Return the (x, y) coordinate for the center point of the cell that contains the specified text.  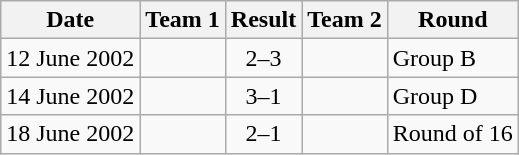
2–3 (263, 58)
14 June 2002 (70, 96)
12 June 2002 (70, 58)
Team 2 (345, 20)
2–1 (263, 134)
Result (263, 20)
Group D (452, 96)
3–1 (263, 96)
Round (452, 20)
Group B (452, 58)
Date (70, 20)
18 June 2002 (70, 134)
Round of 16 (452, 134)
Team 1 (183, 20)
